Provide the [X, Y] coordinate of the cell's center where the given text is located.  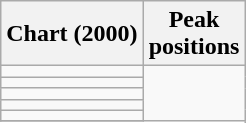
Chart (2000) [72, 34]
Peakpositions [194, 34]
